Pinpoint the cell where the given text exists, returning its [x, y] midpoint coordinate. 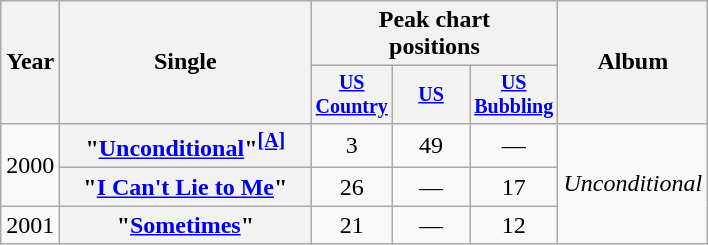
12 [514, 225]
17 [514, 187]
"Unconditional"[A] [186, 146]
US Bubbling [514, 94]
US Country [352, 94]
Unconditional [633, 184]
Single [186, 62]
2001 [30, 225]
49 [432, 146]
"Sometimes" [186, 225]
21 [352, 225]
Year [30, 62]
Album [633, 62]
US [432, 94]
2000 [30, 164]
3 [352, 146]
Peak chartpositions [434, 34]
"I Can't Lie to Me" [186, 187]
26 [352, 187]
